Output the [X, Y] coordinate of the center of the cell containing the given text.  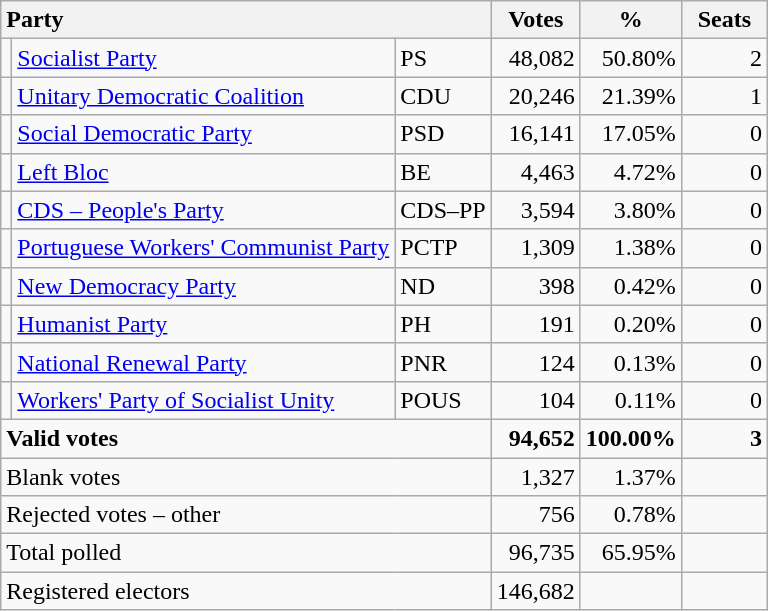
0.20% [630, 324]
65.95% [630, 553]
0.11% [630, 400]
96,735 [536, 553]
Workers' Party of Socialist Unity [204, 400]
1 [724, 96]
21.39% [630, 96]
756 [536, 515]
1.37% [630, 477]
Social Democratic Party [204, 134]
Socialist Party [204, 58]
PH [443, 324]
Votes [536, 20]
124 [536, 362]
1,327 [536, 477]
PNR [443, 362]
PS [443, 58]
4.72% [630, 172]
1.38% [630, 248]
POUS [443, 400]
398 [536, 286]
National Renewal Party [204, 362]
Blank votes [246, 477]
Valid votes [246, 438]
3 [724, 438]
PSD [443, 134]
3,594 [536, 210]
104 [536, 400]
Rejected votes – other [246, 515]
Total polled [246, 553]
146,682 [536, 591]
Registered electors [246, 591]
CDS–PP [443, 210]
48,082 [536, 58]
BE [443, 172]
Portuguese Workers' Communist Party [204, 248]
Humanist Party [204, 324]
Seats [724, 20]
0.13% [630, 362]
50.80% [630, 58]
191 [536, 324]
CDS – People's Party [204, 210]
16,141 [536, 134]
% [630, 20]
3.80% [630, 210]
1,309 [536, 248]
0.42% [630, 286]
94,652 [536, 438]
0.78% [630, 515]
ND [443, 286]
2 [724, 58]
Unitary Democratic Coalition [204, 96]
Party [246, 20]
100.00% [630, 438]
17.05% [630, 134]
Left Bloc [204, 172]
New Democracy Party [204, 286]
CDU [443, 96]
20,246 [536, 96]
PCTP [443, 248]
4,463 [536, 172]
